Identify which cell holds the provided text, then report its [X, Y] central coordinate. 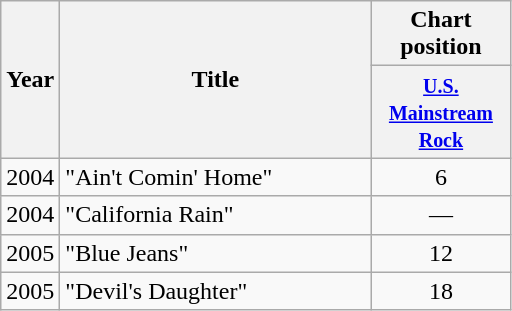
"Ain't Comin' Home" [216, 177]
Title [216, 80]
Year [30, 80]
6 [441, 177]
"Devil's Daughter" [216, 291]
"California Rain" [216, 215]
— [441, 215]
18 [441, 291]
U.S. Mainstream Rock [441, 112]
Chart position [441, 34]
12 [441, 253]
"Blue Jeans" [216, 253]
